Return the [X, Y] coordinate for the center point of the cell that contains the specified text.  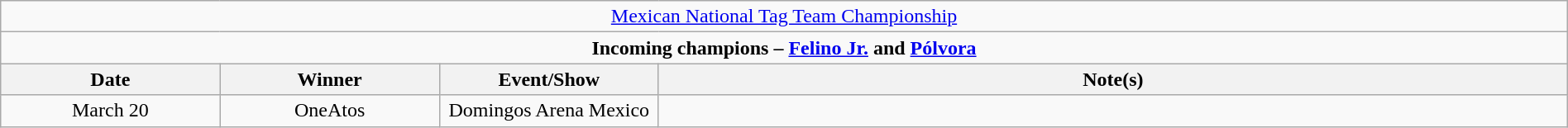
Domingos Arena Mexico [549, 111]
March 20 [111, 111]
Mexican National Tag Team Championship [784, 17]
Note(s) [1113, 79]
Event/Show [549, 79]
OneAtos [329, 111]
Winner [329, 79]
Incoming champions – Felino Jr. and Pólvora [784, 48]
Date [111, 79]
